Search for the cell housing the specified text and yield its (X, Y) center coordinate. 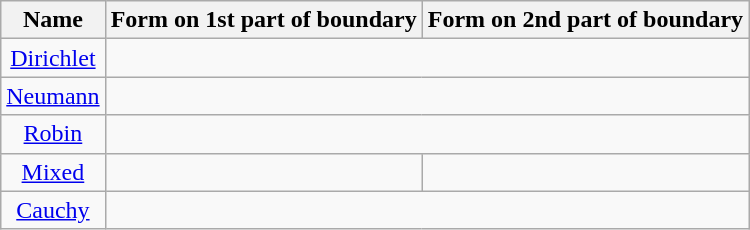
Form on 2nd part of boundary (585, 20)
Cauchy (53, 210)
Neumann (53, 96)
Robin (53, 134)
Dirichlet (53, 58)
Name (53, 20)
Form on 1st part of boundary (264, 20)
Mixed (53, 172)
